Identify which cell holds the provided text, then report its (X, Y) central coordinate. 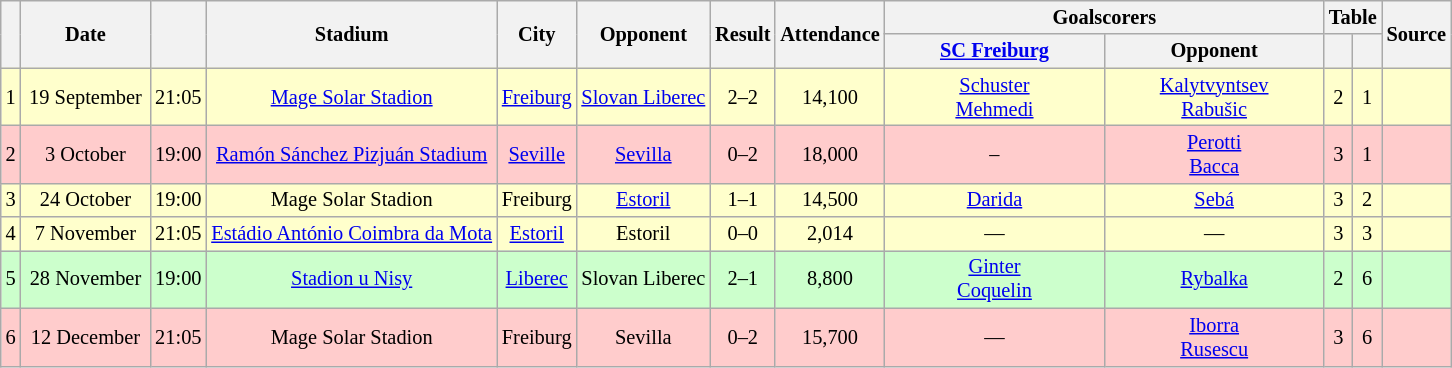
– (995, 154)
Rybalka (1214, 279)
Ginter Coquelin (995, 279)
7 November (86, 234)
3 October (86, 154)
Ramón Sánchez Pizjuán Stadium (352, 154)
Attendance (830, 34)
8,800 (830, 279)
KalytvyntsevRabušic (1214, 97)
PerottiBacca (1214, 154)
15,700 (830, 337)
4 (11, 234)
14,100 (830, 97)
Stadium (352, 34)
5 (11, 279)
12 December (86, 337)
Goalscorers (1104, 17)
Table (1353, 17)
19 September (86, 97)
2–1 (742, 279)
City (537, 34)
Estádio António Coimbra da Mota (352, 234)
0–0 (742, 234)
18,000 (830, 154)
2,014 (830, 234)
Liberec (537, 279)
Darida (995, 200)
Sebá (1214, 200)
SchusterMehmedi (995, 97)
Source (1416, 34)
Stadion u Nisy (352, 279)
Seville (537, 154)
24 October (86, 200)
Result (742, 34)
Iborra Rusescu (1214, 337)
14,500 (830, 200)
1–1 (742, 200)
28 November (86, 279)
2–2 (742, 97)
SC Freiburg (995, 51)
Date (86, 34)
